From the cell containing the given text, extract its center point as (X, Y) coordinate. 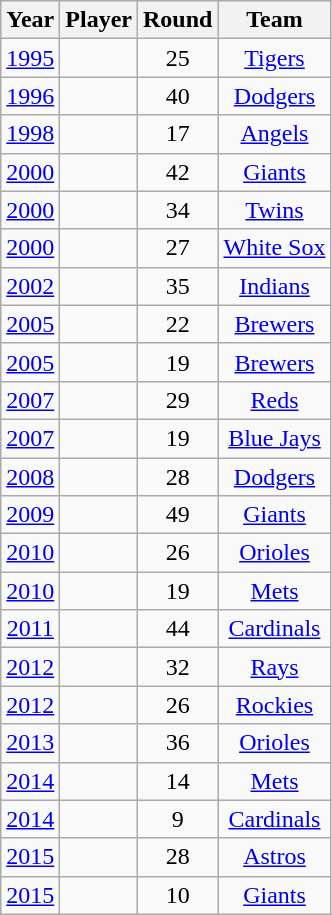
22 (178, 324)
14 (178, 781)
2013 (30, 743)
36 (178, 743)
Blue Jays (274, 438)
Twins (274, 210)
34 (178, 210)
2011 (30, 629)
Reds (274, 400)
1996 (30, 96)
2002 (30, 286)
Round (178, 20)
35 (178, 286)
29 (178, 400)
1995 (30, 58)
Year (30, 20)
Rays (274, 667)
49 (178, 515)
32 (178, 667)
9 (178, 819)
2009 (30, 515)
40 (178, 96)
17 (178, 134)
Team (274, 20)
1998 (30, 134)
42 (178, 172)
Angels (274, 134)
2008 (30, 477)
White Sox (274, 248)
Astros (274, 857)
Tigers (274, 58)
25 (178, 58)
Indians (274, 286)
44 (178, 629)
Player (99, 20)
10 (178, 895)
Rockies (274, 705)
27 (178, 248)
